Return (X, Y) of the center of cell containing provided text 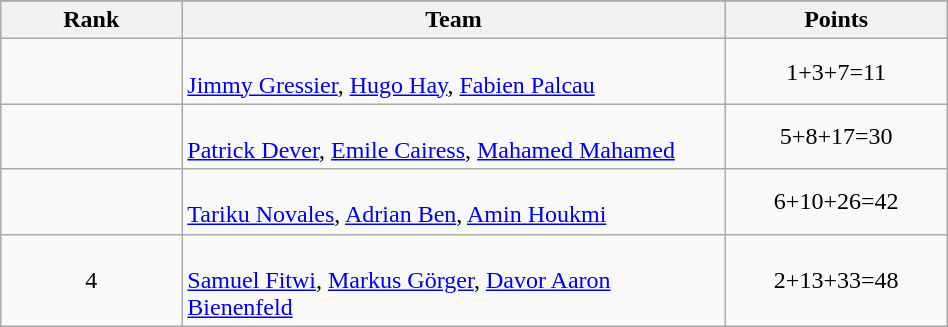
Tariku Novales, Adrian Ben, Amin Houkmi (454, 202)
Points (836, 20)
6+10+26=42 (836, 202)
4 (92, 280)
Team (454, 20)
Rank (92, 20)
Patrick Dever, Emile Cairess, Mahamed Mahamed (454, 136)
2+13+33=48 (836, 280)
Samuel Fitwi, Markus Görger, Davor Aaron Bienenfeld (454, 280)
1+3+7=11 (836, 72)
Jimmy Gressier, Hugo Hay, Fabien Palcau (454, 72)
5+8+17=30 (836, 136)
